Pinpoint the cell where the given text exists, returning its [X, Y] midpoint coordinate. 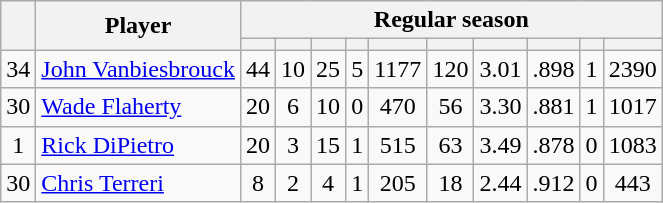
5 [358, 69]
3.01 [500, 69]
3.49 [500, 145]
Chris Terreri [138, 183]
3.30 [500, 107]
44 [258, 69]
1083 [632, 145]
8 [258, 183]
Rick DiPietro [138, 145]
2 [292, 183]
Wade Flaherty [138, 107]
56 [450, 107]
John Vanbiesbrouck [138, 69]
.881 [554, 107]
1017 [632, 107]
Player [138, 26]
470 [398, 107]
15 [328, 145]
1177 [398, 69]
4 [328, 183]
Regular season [451, 20]
515 [398, 145]
443 [632, 183]
18 [450, 183]
.878 [554, 145]
.912 [554, 183]
63 [450, 145]
25 [328, 69]
120 [450, 69]
205 [398, 183]
2390 [632, 69]
34 [18, 69]
.898 [554, 69]
2.44 [500, 183]
6 [292, 107]
3 [292, 145]
